Capture the cell that displays the provided text and extract its (X, Y) central coordinate. 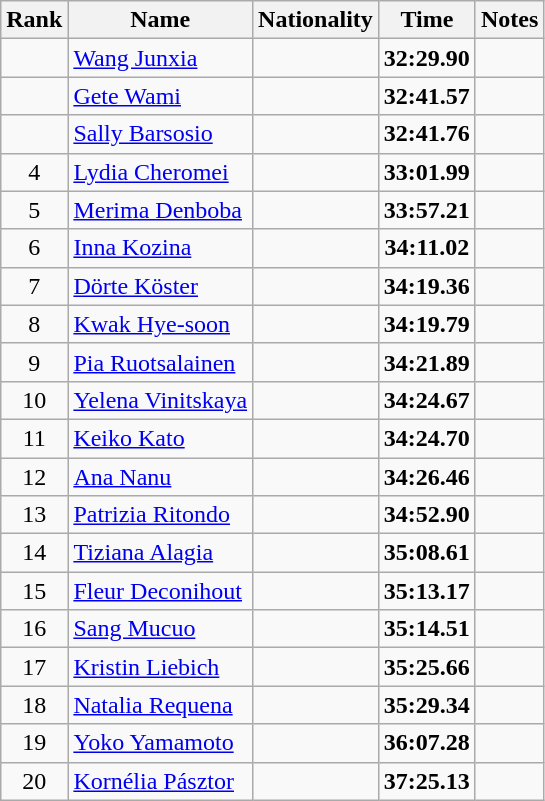
35:13.17 (426, 591)
34:11.02 (426, 248)
Dörte Köster (160, 286)
34:21.89 (426, 362)
34:26.46 (426, 477)
35:14.51 (426, 629)
Patrizia Ritondo (160, 515)
Ana Nanu (160, 477)
8 (34, 324)
Natalia Requena (160, 705)
18 (34, 705)
6 (34, 248)
Rank (34, 20)
16 (34, 629)
Kornélia Pásztor (160, 781)
33:57.21 (426, 210)
Sang Mucuo (160, 629)
7 (34, 286)
19 (34, 743)
Fleur Deconihout (160, 591)
34:19.79 (426, 324)
37:25.13 (426, 781)
32:29.90 (426, 58)
Kwak Hye-soon (160, 324)
34:52.90 (426, 515)
Lydia Cheromei (160, 172)
10 (34, 400)
Pia Ruotsalainen (160, 362)
Tiziana Alagia (160, 553)
Inna Kozina (160, 248)
Yoko Yamamoto (160, 743)
14 (34, 553)
35:25.66 (426, 667)
35:08.61 (426, 553)
35:29.34 (426, 705)
Wang Junxia (160, 58)
36:07.28 (426, 743)
11 (34, 438)
Sally Barsosio (160, 134)
Nationality (316, 20)
9 (34, 362)
Gete Wami (160, 96)
15 (34, 591)
4 (34, 172)
Kristin Liebich (160, 667)
32:41.76 (426, 134)
34:24.67 (426, 400)
12 (34, 477)
34:19.36 (426, 286)
13 (34, 515)
Yelena Vinitskaya (160, 400)
Merima Denboba (160, 210)
Keiko Kato (160, 438)
Notes (509, 20)
17 (34, 667)
32:41.57 (426, 96)
33:01.99 (426, 172)
Time (426, 20)
34:24.70 (426, 438)
Name (160, 20)
20 (34, 781)
5 (34, 210)
